Provide the [x, y] coordinate of the cell's center where the given text is located.  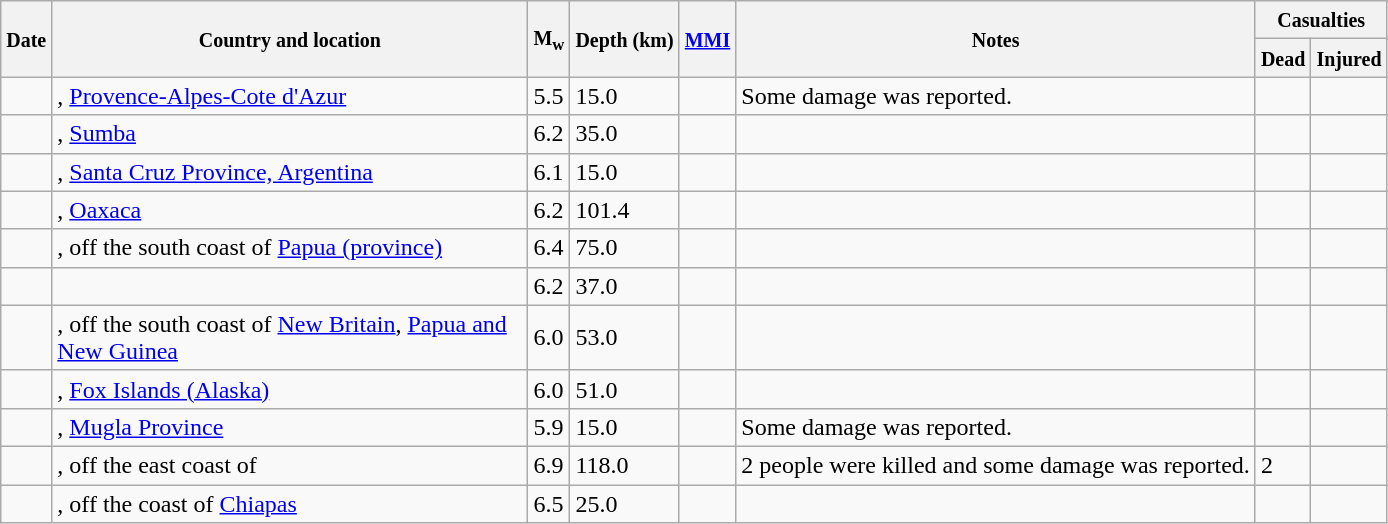
53.0 [624, 338]
Notes [996, 39]
, Fox Islands (Alaska) [290, 389]
, Santa Cruz Province, Argentina [290, 172]
Mw [549, 39]
6.4 [549, 248]
, Provence-Alpes-Cote d'Azur [290, 96]
118.0 [624, 465]
, off the south coast of Papua (province) [290, 248]
Country and location [290, 39]
101.4 [624, 210]
Casualties [1321, 20]
6.9 [549, 465]
Date [26, 39]
2 [1283, 465]
2 people were killed and some damage was reported. [996, 465]
, Sumba [290, 134]
51.0 [624, 389]
37.0 [624, 286]
6.1 [549, 172]
5.5 [549, 96]
, Mugla Province [290, 427]
, Oaxaca [290, 210]
5.9 [549, 427]
35.0 [624, 134]
, off the south coast of New Britain, Papua and New Guinea [290, 338]
Depth (km) [624, 39]
MMI [708, 39]
Dead [1283, 58]
, off the east coast of [290, 465]
, off the coast of Chiapas [290, 503]
75.0 [624, 248]
6.5 [549, 503]
Injured [1349, 58]
25.0 [624, 503]
